Capture the cell that displays the provided text and extract its (x, y) central coordinate. 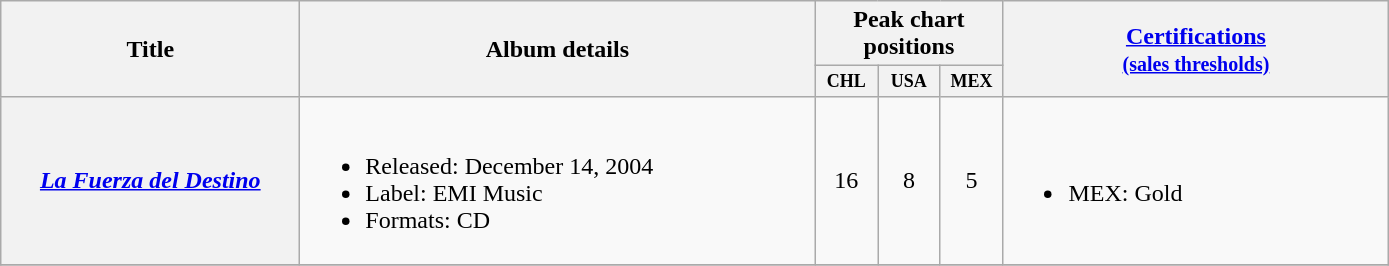
5 (972, 180)
8 (910, 180)
Title (150, 49)
MEX (972, 82)
Peak chart positions (909, 34)
Album details (558, 49)
16 (846, 180)
La Fuerza del Destino (150, 180)
USA (910, 82)
CHL (846, 82)
Certifications(sales thresholds) (1196, 49)
MEX: Gold (1196, 180)
Released: December 14, 2004Label: EMI MusicFormats: CD (558, 180)
